Determine the [X, Y] coordinate at the center of the cell enclosing the given text.  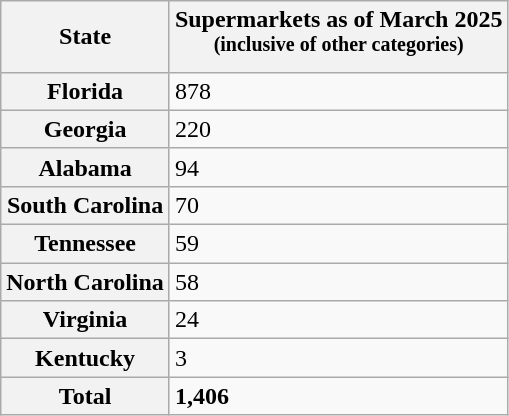
Tennessee [86, 244]
59 [338, 244]
State [86, 37]
70 [338, 205]
220 [338, 129]
Florida [86, 91]
Supermarkets as of March 2025 (inclusive of other categories) [338, 37]
878 [338, 91]
Kentucky [86, 358]
58 [338, 282]
94 [338, 167]
South Carolina [86, 205]
24 [338, 320]
3 [338, 358]
1,406 [338, 396]
Georgia [86, 129]
North Carolina [86, 282]
Virginia [86, 320]
Total [86, 396]
Alabama [86, 167]
